Determine the [X, Y] coordinate at the center of the cell enclosing the given text.  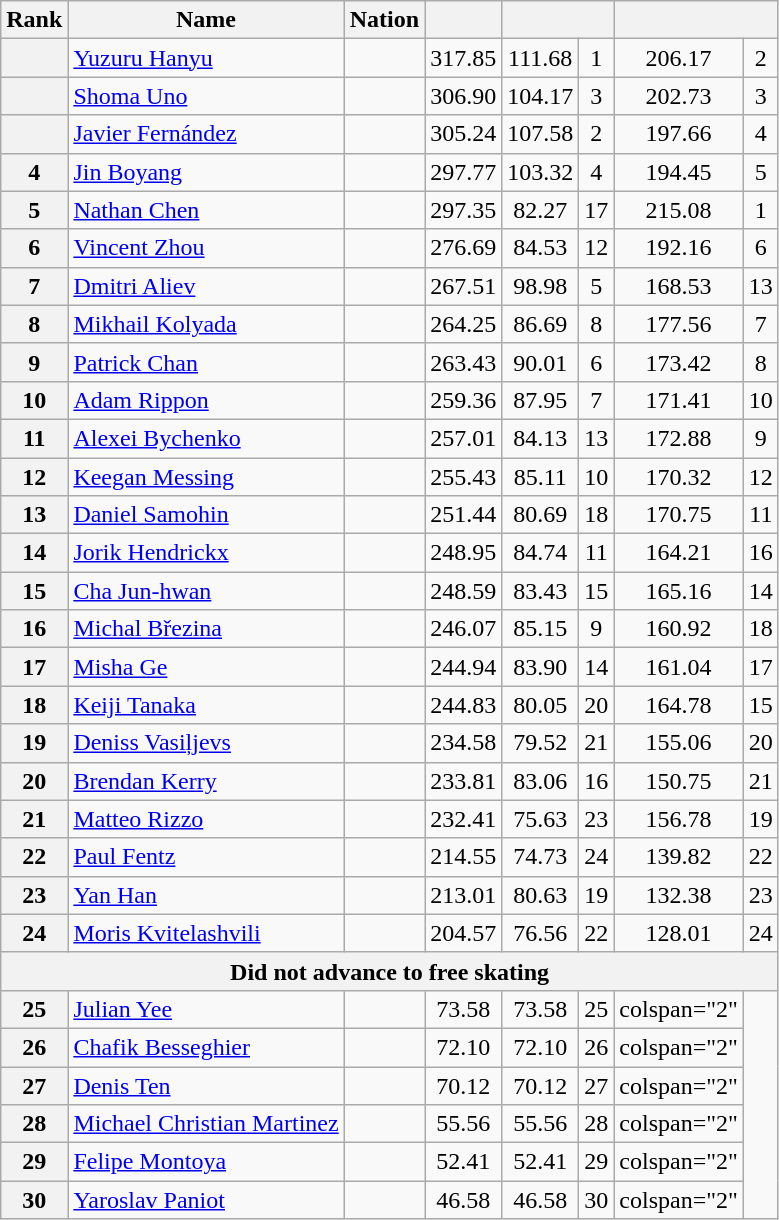
232.41 [464, 819]
202.73 [679, 96]
155.06 [679, 743]
74.73 [540, 857]
Misha Ge [206, 667]
107.58 [540, 134]
164.21 [679, 553]
84.74 [540, 553]
83.43 [540, 591]
Alexei Bychenko [206, 438]
192.16 [679, 248]
214.55 [464, 857]
197.66 [679, 134]
90.01 [540, 362]
233.81 [464, 781]
164.78 [679, 705]
Michael Christian Martinez [206, 1124]
Keegan Messing [206, 477]
276.69 [464, 248]
Felipe Montoya [206, 1162]
Did not advance to free skating [390, 971]
Nathan Chen [206, 210]
Jorik Hendrickx [206, 553]
80.05 [540, 705]
251.44 [464, 515]
264.25 [464, 324]
Deniss Vasiļjevs [206, 743]
139.82 [679, 857]
171.41 [679, 400]
173.42 [679, 362]
244.94 [464, 667]
160.92 [679, 629]
Vincent Zhou [206, 248]
Paul Fentz [206, 857]
83.90 [540, 667]
Chafik Besseghier [206, 1047]
206.17 [679, 58]
Brendan Kerry [206, 781]
87.95 [540, 400]
Rank [34, 20]
150.75 [679, 781]
Mikhail Kolyada [206, 324]
297.35 [464, 210]
85.11 [540, 477]
172.88 [679, 438]
Keiji Tanaka [206, 705]
111.68 [540, 58]
255.43 [464, 477]
244.83 [464, 705]
75.63 [540, 819]
98.98 [540, 286]
82.27 [540, 210]
204.57 [464, 933]
215.08 [679, 210]
Jin Boyang [206, 172]
263.43 [464, 362]
194.45 [679, 172]
Nation [384, 20]
79.52 [540, 743]
246.07 [464, 629]
259.36 [464, 400]
306.90 [464, 96]
80.69 [540, 515]
297.77 [464, 172]
Julian Yee [206, 1009]
85.15 [540, 629]
Cha Jun-hwan [206, 591]
80.63 [540, 895]
305.24 [464, 134]
161.04 [679, 667]
84.53 [540, 248]
Name [206, 20]
103.32 [540, 172]
128.01 [679, 933]
84.13 [540, 438]
170.75 [679, 515]
Matteo Rizzo [206, 819]
168.53 [679, 286]
170.32 [679, 477]
213.01 [464, 895]
132.38 [679, 895]
Yan Han [206, 895]
86.69 [540, 324]
Moris Kvitelashvili [206, 933]
104.17 [540, 96]
Yaroslav Paniot [206, 1200]
Shoma Uno [206, 96]
Daniel Samohin [206, 515]
165.16 [679, 591]
177.56 [679, 324]
267.51 [464, 286]
248.59 [464, 591]
156.78 [679, 819]
257.01 [464, 438]
Yuzuru Hanyu [206, 58]
Dmitri Aliev [206, 286]
234.58 [464, 743]
317.85 [464, 58]
76.56 [540, 933]
Denis Ten [206, 1085]
83.06 [540, 781]
Patrick Chan [206, 362]
248.95 [464, 553]
Adam Rippon [206, 400]
Michal Březina [206, 629]
Javier Fernández [206, 134]
